From the cell containing the given text, extract its center point as (X, Y) coordinate. 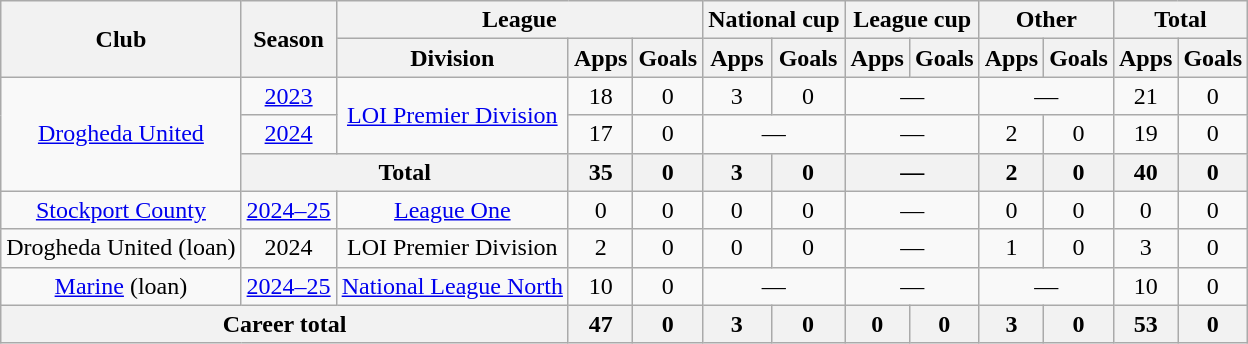
19 (1145, 134)
40 (1145, 172)
47 (600, 324)
2023 (288, 96)
Other (1046, 20)
League (519, 20)
Drogheda United (loan) (121, 248)
Marine (loan) (121, 286)
Career total (285, 324)
League One (452, 210)
National cup (774, 20)
17 (600, 134)
Stockport County (121, 210)
53 (1145, 324)
National League North (452, 286)
Division (452, 58)
21 (1145, 96)
League cup (912, 20)
18 (600, 96)
1 (1011, 248)
Season (288, 39)
35 (600, 172)
Drogheda United (121, 134)
Club (121, 39)
